Locate the cell with the specified text and output its (X, Y) center coordinate. 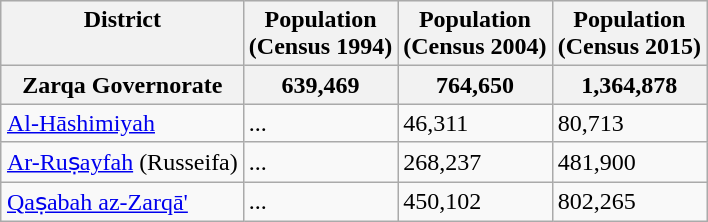
450,102 (475, 202)
District (122, 34)
Zarqa Governorate (122, 85)
481,900 (629, 162)
Al-Hāshimiyah (122, 123)
Qaṣabah az-Zarqā' (122, 202)
Population(Census 2004) (475, 34)
Population(Census 2015) (629, 34)
Ar-Ruṣayfah (Russeifa) (122, 162)
268,237 (475, 162)
639,469 (320, 85)
46,311 (475, 123)
802,265 (629, 202)
1,364,878 (629, 85)
80,713 (629, 123)
764,650 (475, 85)
Population(Census 1994) (320, 34)
